Locate the cell with the specified text and output its [X, Y] center coordinate. 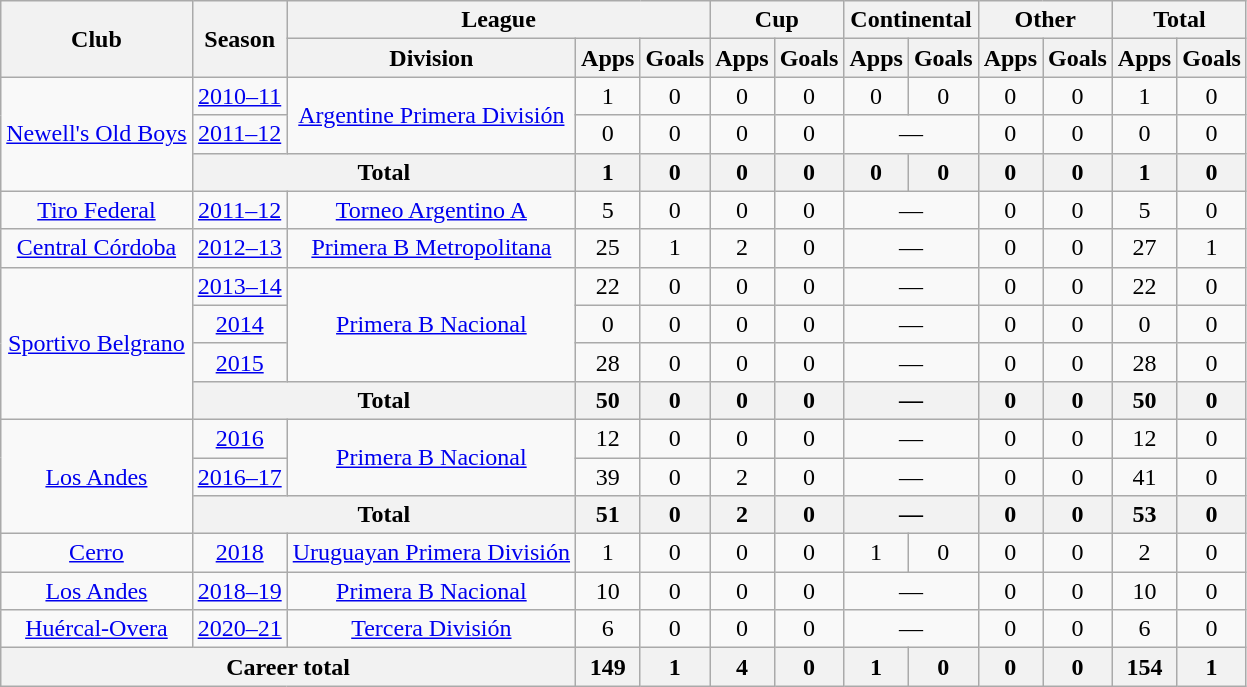
2020–21 [240, 629]
Sportivo Belgrano [96, 343]
53 [1144, 515]
Division [431, 58]
Cup [777, 20]
Season [240, 39]
41 [1144, 477]
Torneo Argentino A [431, 210]
4 [742, 667]
Argentine Primera División [431, 115]
Tercera División [431, 629]
2018–19 [240, 591]
Newell's Old Boys [96, 134]
Cerro [96, 553]
2016–17 [240, 477]
Uruguayan Primera División [431, 553]
Career total [288, 667]
Tiro Federal [96, 210]
39 [608, 477]
2014 [240, 324]
Central Córdoba [96, 248]
League [498, 20]
149 [608, 667]
Continental [911, 20]
Club [96, 39]
2010–11 [240, 96]
2013–14 [240, 286]
Other [1045, 20]
2018 [240, 553]
27 [1144, 248]
2015 [240, 362]
154 [1144, 667]
25 [608, 248]
51 [608, 515]
Primera B Metropolitana [431, 248]
Huércal-Overa [96, 629]
2012–13 [240, 248]
2016 [240, 438]
